Locate the cell with the specified text and output its [x, y] center coordinate. 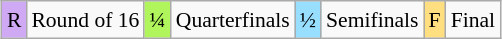
Final [474, 20]
Quarterfinals [233, 20]
½ [308, 20]
¼ [157, 20]
F [435, 20]
Round of 16 [85, 20]
R [14, 20]
Semifinals [372, 20]
